Output the (X, Y) coordinate of the center of the cell containing the given text.  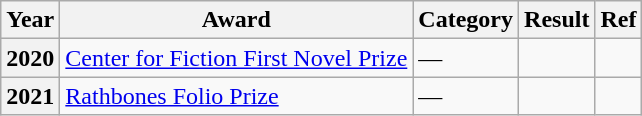
Ref (618, 20)
Year (30, 20)
2020 (30, 58)
Category (466, 20)
Rathbones Folio Prize (236, 96)
Center for Fiction First Novel Prize (236, 58)
Result (557, 20)
2021 (30, 96)
Award (236, 20)
